Detect which cell encompasses the target text, then output its [X, Y] center coordinate. 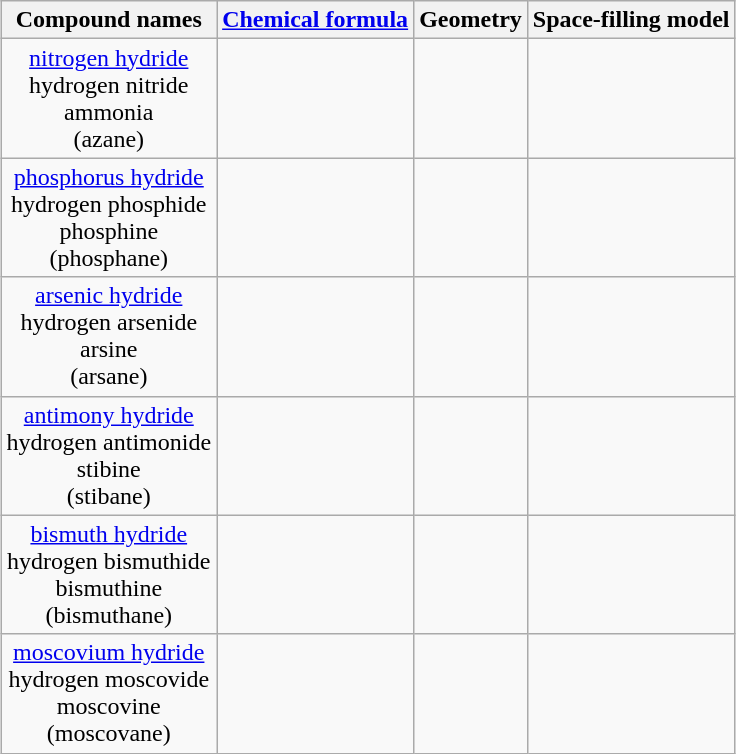
Space-filling model [631, 20]
Chemical formula [316, 20]
moscovium hydridehydrogen moscovidemoscovine(moscovane) [109, 694]
nitrogen hydridehydrogen nitrideammonia(azane) [109, 98]
antimony hydridehydrogen antimonidestibine(stibane) [109, 456]
bismuth hydridehydrogen bismuthidebismuthine(bismuthane) [109, 574]
phosphorus hydridehydrogen phosphidephosphine(phosphane) [109, 218]
arsenic hydridehydrogen arsenidearsine(arsane) [109, 336]
Compound names [109, 20]
Geometry [471, 20]
